Scan for the cell matching the given text and deliver its [X, Y] coordinate at center. 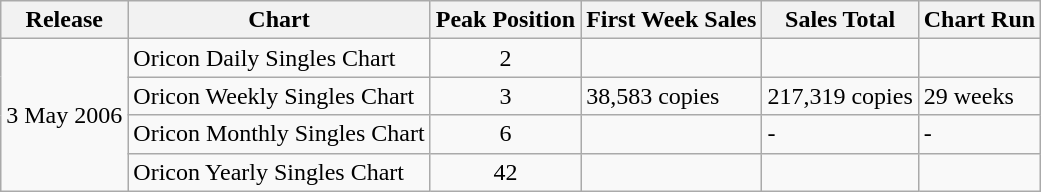
3 [505, 96]
29 weeks [979, 96]
Release [64, 20]
3 May 2006 [64, 115]
Oricon Daily Singles Chart [279, 58]
Peak Position [505, 20]
Chart Run [979, 20]
Oricon Monthly Singles Chart [279, 134]
6 [505, 134]
2 [505, 58]
217,319 copies [840, 96]
Oricon Yearly Singles Chart [279, 172]
Sales Total [840, 20]
Chart [279, 20]
Oricon Weekly Singles Chart [279, 96]
38,583 copies [672, 96]
First Week Sales [672, 20]
42 [505, 172]
